Scan for the cell matching the given text and deliver its [x, y] coordinate at center. 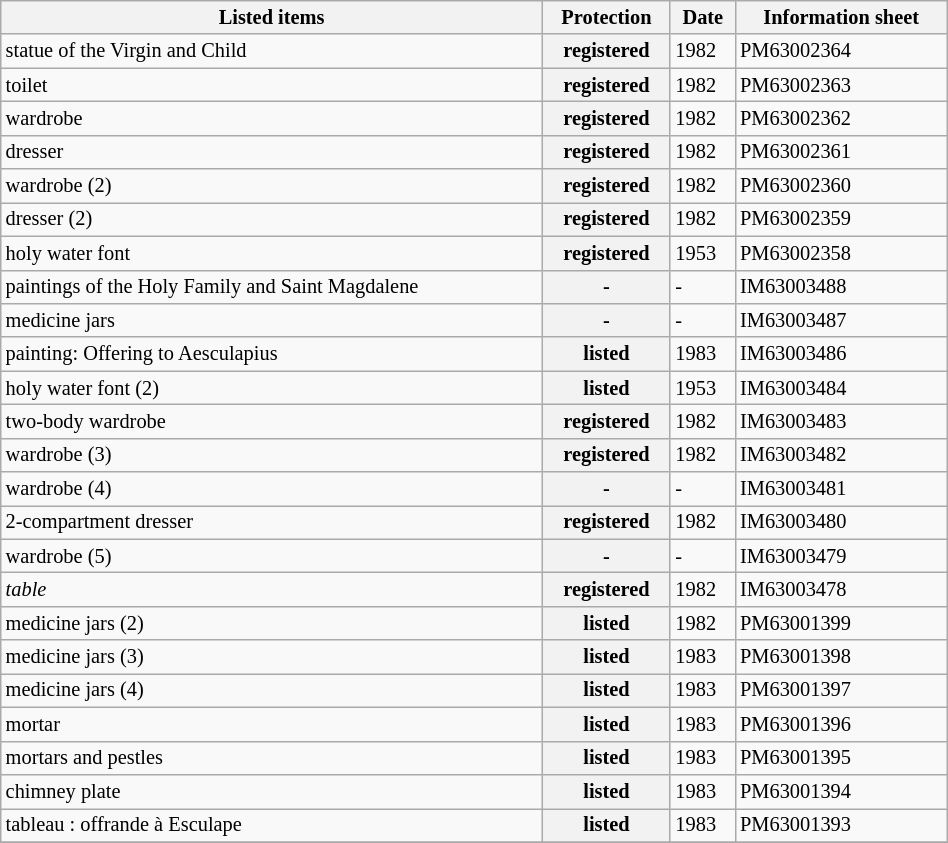
mortar [272, 725]
wardrobe [272, 119]
PM63002363 [841, 85]
PM63002360 [841, 186]
PM63002359 [841, 220]
PM63001394 [841, 792]
PM63001393 [841, 825]
wardrobe (5) [272, 556]
IM63003478 [841, 590]
2-compartment dresser [272, 523]
PM63002361 [841, 152]
medicine jars (3) [272, 657]
two-body wardrobe [272, 422]
mortars and pestles [272, 758]
PM63001395 [841, 758]
wardrobe (3) [272, 455]
IM63003488 [841, 287]
PM63001398 [841, 657]
PM63002358 [841, 253]
PM63002364 [841, 51]
PM63001399 [841, 624]
IM63003481 [841, 489]
paintings of the Holy Family and Saint Magdalene [272, 287]
IM63003484 [841, 388]
holy water font (2) [272, 388]
Protection [606, 18]
IM63003486 [841, 354]
IM63003480 [841, 523]
Date [702, 18]
medicine jars [272, 321]
PM63001397 [841, 691]
dresser [272, 152]
holy water font [272, 253]
IM63003479 [841, 556]
medicine jars (2) [272, 624]
medicine jars (4) [272, 691]
tableau : offrande à Esculape [272, 825]
wardrobe (2) [272, 186]
chimney plate [272, 792]
Information sheet [841, 18]
IM63003487 [841, 321]
Listed items [272, 18]
IM63003483 [841, 422]
IM63003482 [841, 455]
wardrobe (4) [272, 489]
painting: Offering to Aesculapius [272, 354]
statue of the Virgin and Child [272, 51]
PM63002362 [841, 119]
table [272, 590]
toilet [272, 85]
PM63001396 [841, 725]
dresser (2) [272, 220]
